Detect which cell encompasses the target text, then output its (x, y) center coordinate. 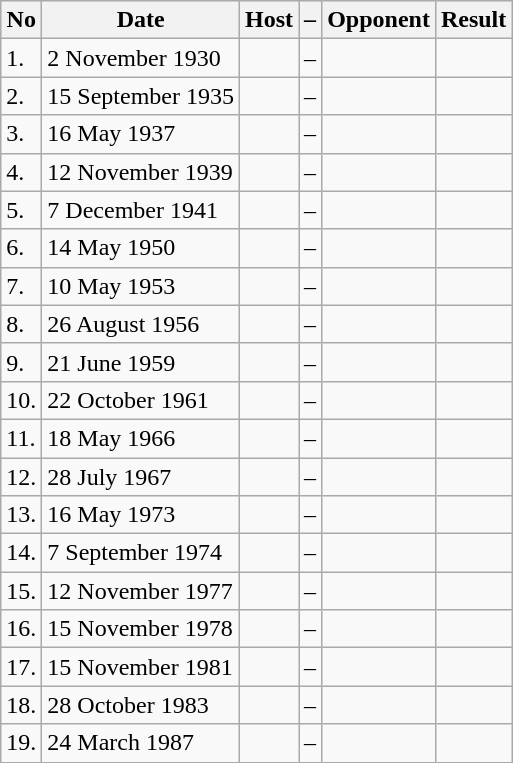
28 July 1967 (141, 477)
17. (22, 667)
No (22, 20)
15. (22, 591)
10 May 1953 (141, 286)
2 November 1930 (141, 58)
11. (22, 438)
12. (22, 477)
13. (22, 515)
24 March 1987 (141, 743)
Host (270, 20)
22 October 1961 (141, 400)
5. (22, 210)
12 November 1939 (141, 172)
18 May 1966 (141, 438)
9. (22, 362)
3. (22, 134)
15 September 1935 (141, 96)
4. (22, 172)
7 December 1941 (141, 210)
2. (22, 96)
15 November 1978 (141, 629)
19. (22, 743)
21 June 1959 (141, 362)
Result (473, 20)
8. (22, 324)
26 August 1956 (141, 324)
7 September 1974 (141, 553)
18. (22, 705)
16. (22, 629)
14. (22, 553)
16 May 1973 (141, 515)
14 May 1950 (141, 248)
6. (22, 248)
Opponent (379, 20)
10. (22, 400)
28 October 1983 (141, 705)
16 May 1937 (141, 134)
7. (22, 286)
Date (141, 20)
1. (22, 58)
15 November 1981 (141, 667)
12 November 1977 (141, 591)
